Locate the cell with the specified text and output its [x, y] center coordinate. 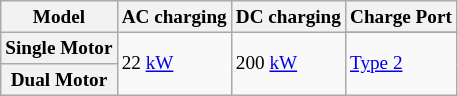
22 kW [174, 64]
DC charging [288, 17]
AC charging [174, 17]
Model [59, 17]
Dual Motor [59, 80]
Charge Port [400, 17]
Single Motor [59, 48]
200 kW [288, 64]
Type 2 [400, 64]
